Search for the cell housing the specified text and yield its [X, Y] center coordinate. 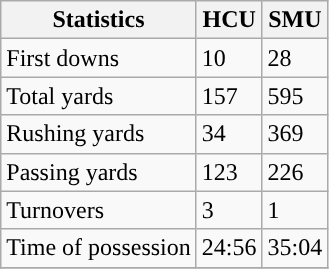
Statistics [99, 20]
595 [295, 96]
10 [229, 58]
Total yards [99, 96]
24:56 [229, 248]
226 [295, 172]
HCU [229, 20]
Passing yards [99, 172]
First downs [99, 58]
SMU [295, 20]
28 [295, 58]
Time of possession [99, 248]
35:04 [295, 248]
Rushing yards [99, 134]
123 [229, 172]
369 [295, 134]
1 [295, 210]
157 [229, 96]
34 [229, 134]
Turnovers [99, 210]
3 [229, 210]
